Capture the cell that displays the provided text and extract its [x, y] central coordinate. 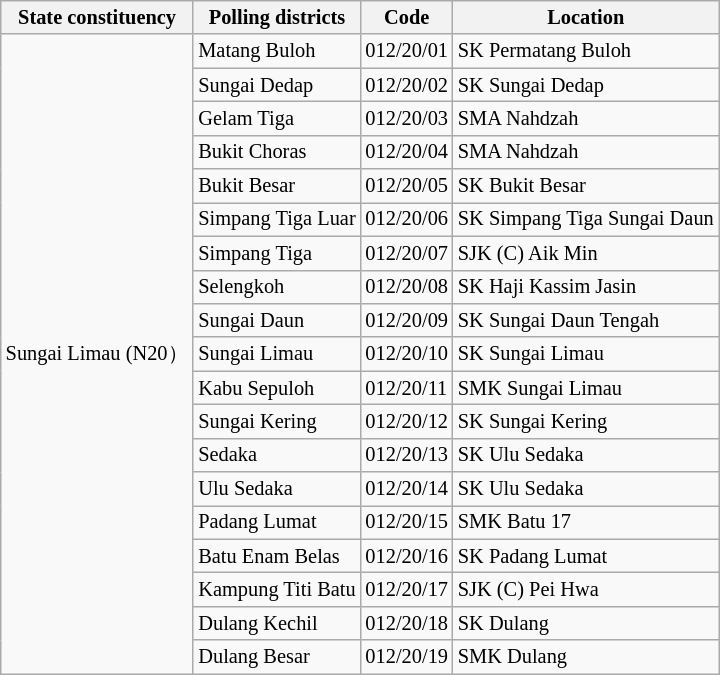
SMK Dulang [586, 657]
SMK Batu 17 [586, 522]
012/20/09 [407, 320]
012/20/13 [407, 455]
Bukit Besar [276, 186]
Simpang Tiga Luar [276, 219]
012/20/16 [407, 556]
SK Sungai Daun Tengah [586, 320]
Batu Enam Belas [276, 556]
012/20/19 [407, 657]
012/20/01 [407, 51]
Code [407, 17]
012/20/04 [407, 152]
Bukit Choras [276, 152]
Polling districts [276, 17]
Ulu Sedaka [276, 489]
Simpang Tiga [276, 253]
SK Haji Kassim Jasin [586, 287]
Matang Buloh [276, 51]
012/20/08 [407, 287]
SK Sungai Limau [586, 354]
SK Dulang [586, 623]
012/20/10 [407, 354]
012/20/15 [407, 522]
SJK (C) Aik Min [586, 253]
Gelam Tiga [276, 118]
Sungai Dedap [276, 85]
012/20/18 [407, 623]
SK Simpang Tiga Sungai Daun [586, 219]
Sungai Limau [276, 354]
State constituency [98, 17]
Kampung Titi Batu [276, 589]
012/20/07 [407, 253]
SK Sungai Dedap [586, 85]
012/20/02 [407, 85]
012/20/06 [407, 219]
012/20/12 [407, 421]
Location [586, 17]
012/20/11 [407, 388]
Kabu Sepuloh [276, 388]
Sungai Limau (N20） [98, 354]
012/20/03 [407, 118]
SK Sungai Kering [586, 421]
SK Permatang Buloh [586, 51]
Selengkoh [276, 287]
Sedaka [276, 455]
Dulang Besar [276, 657]
012/20/05 [407, 186]
Sungai Daun [276, 320]
Padang Lumat [276, 522]
SMK Sungai Limau [586, 388]
012/20/14 [407, 489]
012/20/17 [407, 589]
Sungai Kering [276, 421]
SJK (C) Pei Hwa [586, 589]
Dulang Kechil [276, 623]
SK Padang Lumat [586, 556]
SK Bukit Besar [586, 186]
